Provide the [X, Y] coordinate of the cell's center where the given text is located.  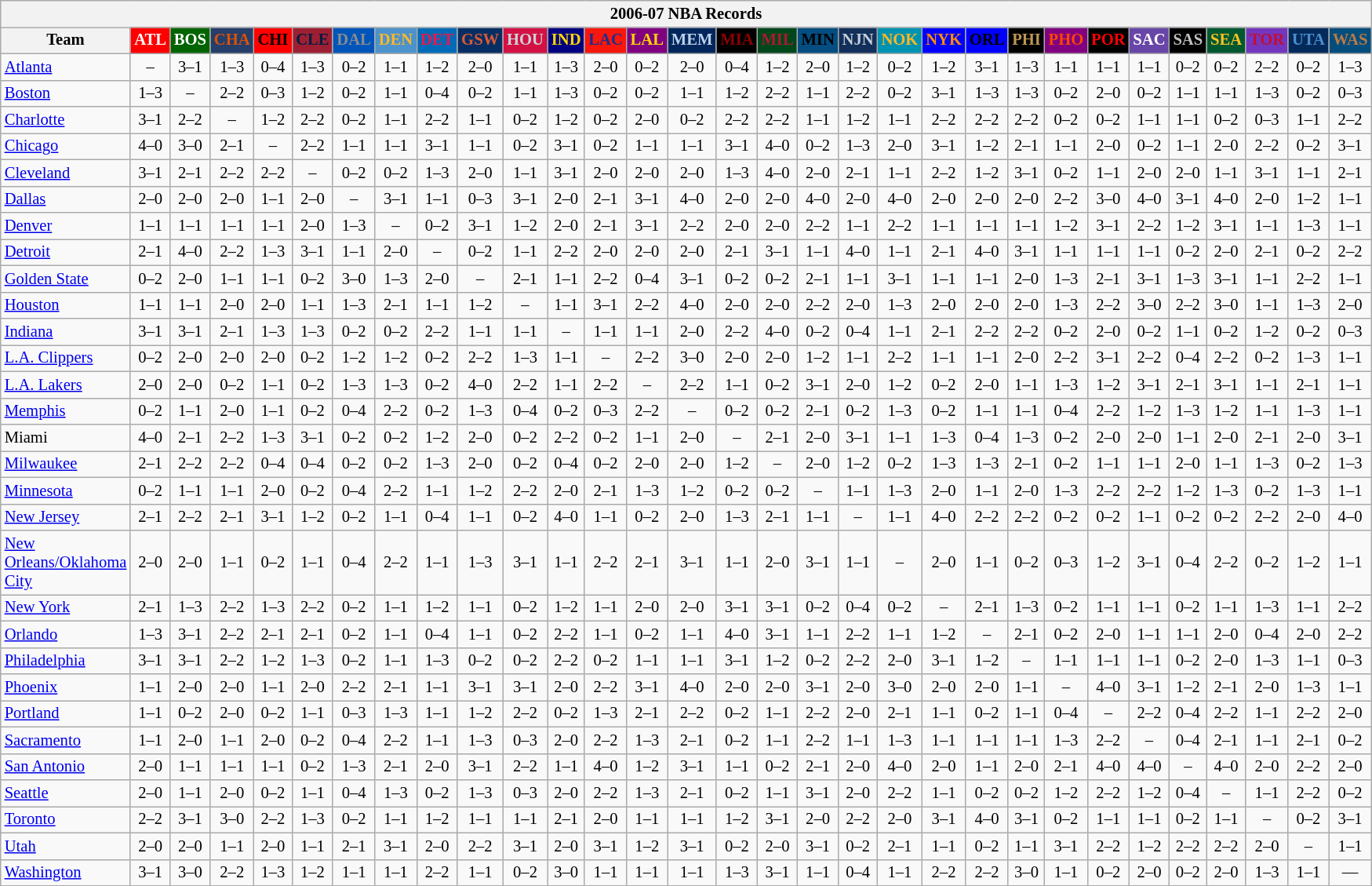
Cleveland [66, 173]
Indiana [66, 332]
DEN [395, 40]
Seattle [66, 793]
L.A. Lakers [66, 385]
Milwaukee [66, 464]
HOU [526, 40]
CLE [312, 40]
ATL [151, 40]
2006-07 NBA Records [686, 13]
BOS [190, 40]
New York [66, 607]
DAL [353, 40]
SEA [1226, 40]
New Orleans/Oklahoma City [66, 563]
Memphis [66, 411]
UTA [1308, 40]
Philadelphia [66, 661]
IND [566, 40]
Atlanta [66, 67]
Detroit [66, 252]
Team [66, 40]
Charlotte [66, 120]
Washington [66, 873]
Orlando [66, 634]
TOR [1267, 40]
MIN [818, 40]
LAL [647, 40]
L.A. Clippers [66, 358]
Miami [66, 437]
New Jersey [66, 517]
Toronto [66, 819]
PHI [1026, 40]
LAC [606, 40]
MIA [737, 40]
SAS [1188, 40]
NOK [901, 40]
ORL [987, 40]
Utah [66, 846]
Denver [66, 225]
DET [437, 40]
San Antonio [66, 767]
CHA [232, 40]
WAS [1350, 40]
Sacramento [66, 740]
POR [1108, 40]
MEM [692, 40]
Phoenix [66, 687]
Golden State [66, 279]
CHI [273, 40]
Chicago [66, 146]
Boston [66, 93]
SAC [1148, 40]
NYK [944, 40]
— [1350, 873]
Houston [66, 305]
Dallas [66, 199]
GSW [480, 40]
MIL [778, 40]
Portland [66, 713]
Minnesota [66, 490]
PHO [1066, 40]
NJN [858, 40]
